Pinpoint the cell where the given text exists, returning its [x, y] midpoint coordinate. 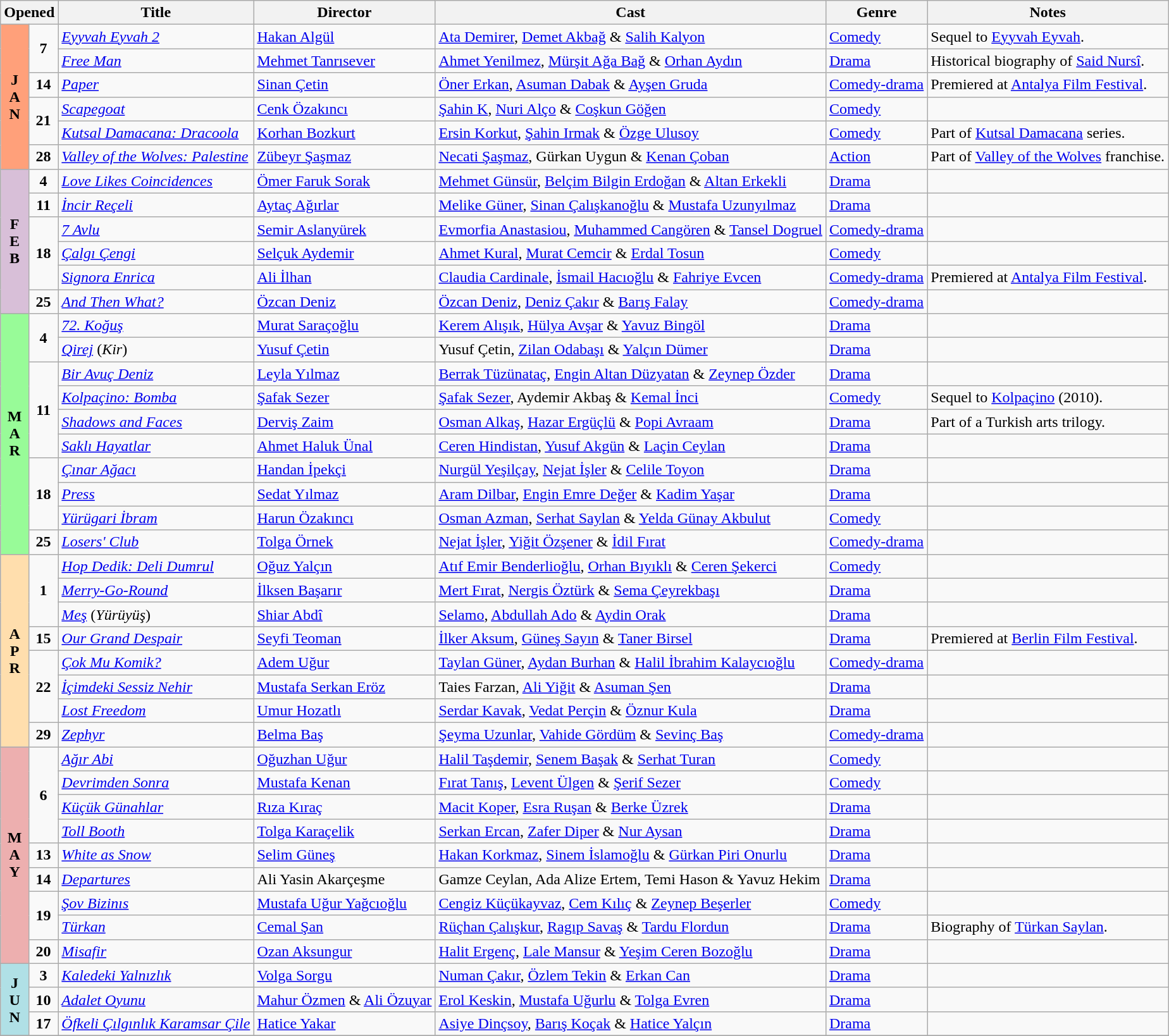
Paper [156, 85]
Mahur Özmen & Ali Özuyar [344, 999]
Evmorfia Anastasiou, Muhammed Cangören & Tansel Dogruel [631, 229]
Şafak Sezer [344, 398]
Kutsal Damacana: Dracoola [156, 133]
7 [43, 49]
Volga Sorgu [344, 975]
Sinan Çetin [344, 85]
Şeyma Uzunlar, Vahide Gördüm & Sevinç Baş [631, 735]
Ağır Abi [156, 759]
Şafak Sezer, Aydemir Akbaş & Kemal İnci [631, 398]
Melike Güner, Sinan Çalışkanoğlu & Mustafa Uzunyılmaz [631, 205]
Tolga Örnek [344, 542]
Çalgı Çengi [156, 253]
Türkan [156, 927]
Scapegoat [156, 109]
Mustafa Serkan Eröz [344, 686]
Çok Mu Komik? [156, 662]
Kerem Alışık, Hülya Avşar & Yavuz Bingöl [631, 326]
Hakan Algül [344, 37]
20 [43, 951]
Gamze Ceylan, Ada Alize Ertem, Temi Hason & Yavuz Hekim [631, 879]
21 [43, 121]
Signora Enrica [156, 277]
Asiye Dinçsoy, Barış Koçak & Hatice Yalçın [631, 1023]
Nurgül Yeşilçay, Nejat İşler & Celile Toyon [631, 470]
Selim Güneş [344, 855]
Oğuzhan Uğur [344, 759]
Serkan Ercan, Zafer Diper & Nur Aysan [631, 831]
İçimdeki Sessiz Nehir [156, 686]
Love Likes Coincidences [156, 181]
Korhan Bozkurt [344, 133]
FEB [15, 241]
Erol Keskin, Mustafa Uğurlu & Tolga Evren [631, 999]
İncir Reçeli [156, 205]
Yusuf Çetin [344, 350]
Mustafa Kenan [344, 783]
Murat Saraçoğlu [344, 326]
And Then What? [156, 302]
Ali Yasin Akarçeşme [344, 879]
Ahmet Haluk Ünal [344, 446]
Ata Demirer, Demet Akbağ & Salih Kalyon [631, 37]
Part of a Turkish arts trilogy. [1048, 422]
Lost Freedom [156, 711]
Rıza Kıraç [344, 807]
Mert Fırat, Nergis Öztürk & Sema Çeyrekbaşı [631, 590]
Atıf Emir Benderlioğlu, Orhan Bıyıklı & Ceren Şekerci [631, 566]
Sequel to Eyyvah Eyvah. [1048, 37]
17 [43, 1023]
Selamo, Abdullah Ado & Aydin Orak [631, 614]
Director [344, 13]
Yürügari İbram [156, 518]
Sedat Yılmaz [344, 494]
Semir Aslanyürek [344, 229]
Serdar Kavak, Vedat Perçin & Öznur Kula [631, 711]
Biography of Türkan Saylan. [1048, 927]
Necati Şaşmaz, Gürkan Uygun & Kenan Çoban [631, 157]
Halit Ergenç, Lale Mansur & Yeşim Ceren Bozoğlu [631, 951]
Meş (Yürüyüş) [156, 614]
Sequel to Kolpaçino (2010). [1048, 398]
Nejat İşler, Yiğit Özşener & İdil Fırat [631, 542]
Şahin K, Nuri Alço & Coşkun Göğen [631, 109]
Valley of the Wolves: Palestine [156, 157]
Shadows and Faces [156, 422]
Ceren Hindistan, Yusuf Akgün & Laçin Ceylan [631, 446]
Numan Çakır, Özlem Tekin & Erkan Can [631, 975]
Adalet Oyunu [156, 999]
Part of Kutsal Damacana series. [1048, 133]
Osman Alkaş, Hazar Ergüçlü & Popi Avraam [631, 422]
Macit Koper, Esra Ruşan & Berke Üzrek [631, 807]
Hakan Korkmaz, Sinem İslamoğlu & Gürkan Piri Onurlu [631, 855]
Notes [1048, 13]
Umur Hozatlı [344, 711]
Ali İlhan [344, 277]
Part of Valley of the Wolves franchise. [1048, 157]
Cenk Özakıncı [344, 109]
Osman Azman, Serhat Saylan & Yelda Günay Akbulut [631, 518]
Kolpaçino: Bomba [156, 398]
Shiar Abdî [344, 614]
Action [876, 157]
Leyla Yılmaz [344, 374]
Bir Avuç Deniz [156, 374]
JAN [15, 97]
Adem Uğur [344, 662]
Hop Dedik: Deli Dumrul [156, 566]
Premiered at Berlin Film Festival. [1048, 638]
Belma Baş [344, 735]
Küçük Günahlar [156, 807]
10 [43, 999]
Yusuf Çetin, Zilan Odabaşı & Yalçın Dümer [631, 350]
Departures [156, 879]
Cemal Şan [344, 927]
Harun Özakıncı [344, 518]
Ahmet Yenilmez, Mürşit Ağa Bağ & Orhan Aydın [631, 61]
Mehmet Tanrısever [344, 61]
Çınar Ağacı [156, 470]
3 [43, 975]
Ahmet Kural, Murat Cemcir & Erdal Tosun [631, 253]
Taies Farzan, Ali Yiğit & Asuman Şen [631, 686]
28 [43, 157]
Saklı Hayatlar [156, 446]
Özcan Deniz [344, 302]
Merry-Go-Round [156, 590]
Genre [876, 13]
Kaledeki Yalnızlık [156, 975]
MAR [15, 434]
Free Man [156, 61]
15 [43, 638]
Tolga Karaçelik [344, 831]
Opened [29, 13]
7 Avlu [156, 229]
Aram Dilbar, Engin Emre Değer & Kadim Yaşar [631, 494]
MAY [15, 855]
Mehmet Günsür, Belçim Bilgin Erdoğan & Altan Erkekli [631, 181]
Halil Taşdemir, Senem Başak & Serhat Turan [631, 759]
Press [156, 494]
Claudia Cardinale, İsmail Hacıoğlu & Fahriye Evcen [631, 277]
APR [15, 650]
Berrak Tüzünataç, Engin Altan Düzyatan & Zeynep Özder [631, 374]
Misafir [156, 951]
Aytaç Ağırlar [344, 205]
19 [43, 915]
Title [156, 13]
Losers' Club [156, 542]
Historical biography of Said Nursî. [1048, 61]
Selçuk Aydemir [344, 253]
Ömer Faruk Sorak [344, 181]
Ozan Aksungur [344, 951]
Derviş Zaim [344, 422]
Hatice Yakar [344, 1023]
Handan İpekçi [344, 470]
White as Snow [156, 855]
Cast [631, 13]
Oğuz Yalçın [344, 566]
Mustafa Uğur Yağcıoğlu [344, 903]
Taylan Güner, Aydan Burhan & Halil İbrahim Kalaycıoğlu [631, 662]
JUN [15, 999]
Cengiz Küçükayvaz, Cem Kılıç & Zeynep Beşerler [631, 903]
29 [43, 735]
Rüçhan Çalışkur, Ragıp Savaş & Tardu Flordun [631, 927]
Devrimden Sonra [156, 783]
Qirej (Kir) [156, 350]
İlksen Başarır [344, 590]
Zübeyr Şaşmaz [344, 157]
Seyfi Teoman [344, 638]
Ersin Korkut, Şahin Irmak & Özge Ulusoy [631, 133]
Zephyr [156, 735]
Toll Booth [156, 831]
İlker Aksum, Güneş Sayın & Taner Birsel [631, 638]
Öner Erkan, Asuman Dabak & Ayşen Gruda [631, 85]
1 [43, 590]
Öfkeli Çılgınlık Karamsar Çile [156, 1023]
Fırat Tanış, Levent Ülgen & Şerif Sezer [631, 783]
13 [43, 855]
Özcan Deniz, Deniz Çakır & Barış Falay [631, 302]
Şov Bizinıs [156, 903]
Eyyvah Eyvah 2 [156, 37]
72. Koğuş [156, 326]
6 [43, 795]
Our Grand Despair [156, 638]
22 [43, 686]
